Determine the [X, Y] coordinate at the center of the cell enclosing the given text.  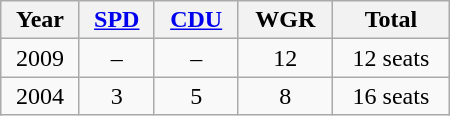
3 [116, 96]
16 seats [392, 96]
8 [285, 96]
Total [392, 20]
5 [196, 96]
12 [285, 58]
SPD [116, 20]
Year [40, 20]
2004 [40, 96]
WGR [285, 20]
CDU [196, 20]
2009 [40, 58]
12 seats [392, 58]
